Identify which cell holds the provided text, then report its (x, y) central coordinate. 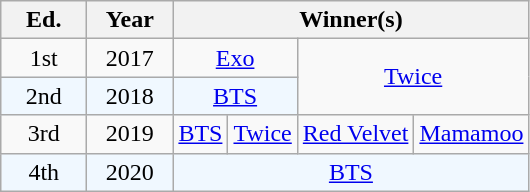
Year (130, 20)
2018 (130, 96)
1st (44, 58)
4th (44, 172)
Ed. (44, 20)
2020 (130, 172)
Red Velvet (356, 134)
2nd (44, 96)
Exo (235, 58)
Winner(s) (351, 20)
Mamamoo (472, 134)
2017 (130, 58)
2019 (130, 134)
3rd (44, 134)
